Pinpoint the cell where the given text exists, returning its [X, Y] midpoint coordinate. 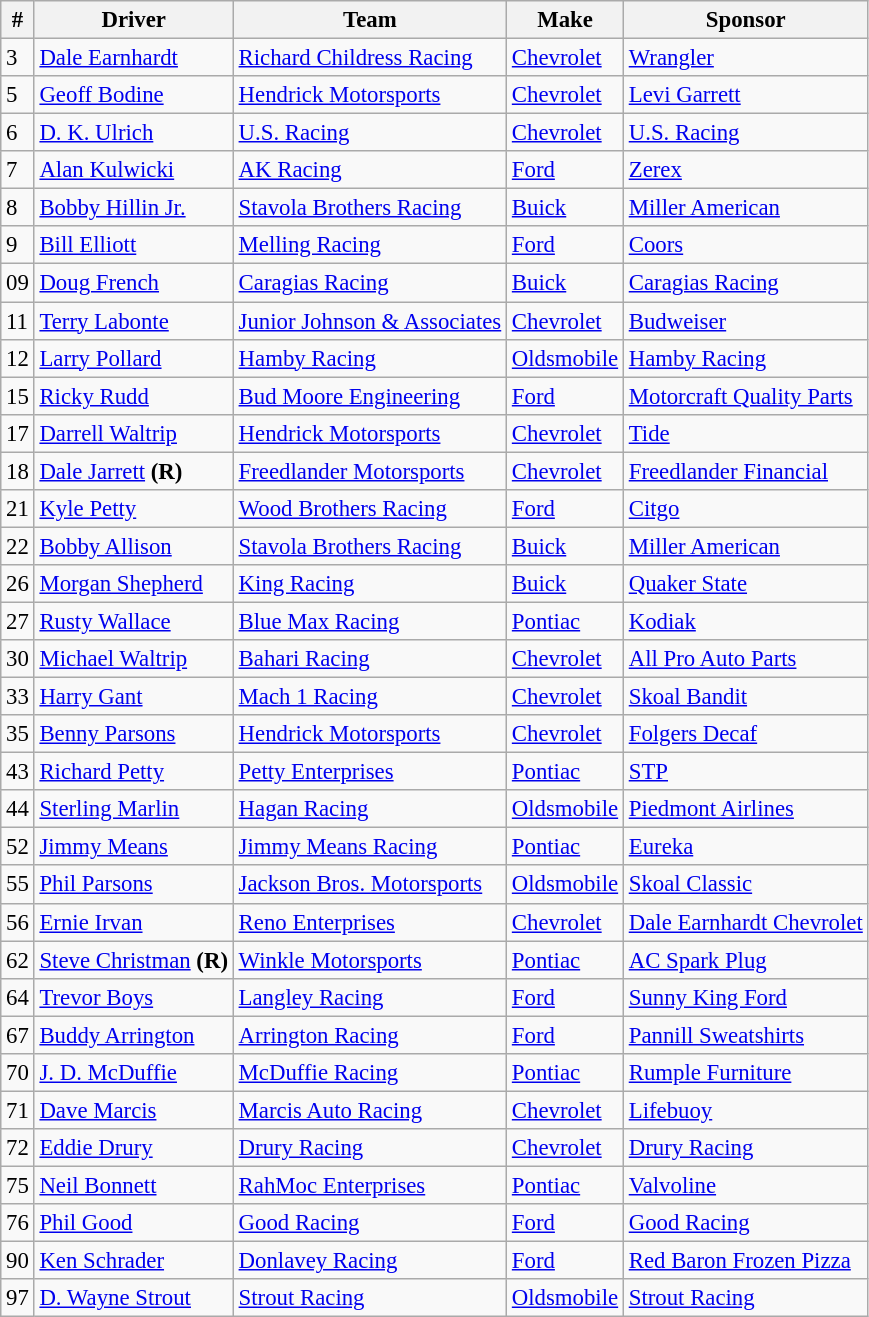
71 [18, 1110]
Geoff Bodine [134, 95]
Doug French [134, 283]
J. D. McDuffie [134, 1073]
Ricky Rudd [134, 396]
Sterling Marlin [134, 809]
Larry Pollard [134, 358]
62 [18, 960]
Dale Earnhardt Chevrolet [746, 922]
75 [18, 1185]
9 [18, 245]
Budweiser [746, 321]
Alan Kulwicki [134, 170]
Blue Max Racing [370, 621]
Phil Good [134, 1223]
D. Wayne Strout [134, 1298]
Richard Petty [134, 772]
3 [18, 58]
Rumple Furniture [746, 1073]
Valvoline [746, 1185]
22 [18, 546]
97 [18, 1298]
12 [18, 358]
Sponsor [746, 20]
Coors [746, 245]
7 [18, 170]
Trevor Boys [134, 997]
Jimmy Means [134, 847]
Arrington Racing [370, 1035]
Donlavey Racing [370, 1261]
76 [18, 1223]
Mach 1 Racing [370, 697]
Phil Parsons [134, 885]
Jimmy Means Racing [370, 847]
Reno Enterprises [370, 922]
Dave Marcis [134, 1110]
30 [18, 659]
RahMoc Enterprises [370, 1185]
Tide [746, 433]
Darrell Waltrip [134, 433]
Skoal Bandit [746, 697]
Sunny King Ford [746, 997]
Bobby Allison [134, 546]
Piedmont Airlines [746, 809]
Ken Schrader [134, 1261]
67 [18, 1035]
Harry Gant [134, 697]
Kyle Petty [134, 509]
55 [18, 885]
35 [18, 734]
70 [18, 1073]
Freedlander Motorsports [370, 471]
Kodiak [746, 621]
Levi Garrett [746, 95]
D. K. Ulrich [134, 133]
Bud Moore Engineering [370, 396]
Neil Bonnett [134, 1185]
Buddy Arrington [134, 1035]
26 [18, 584]
27 [18, 621]
Make [566, 20]
Steve Christman (R) [134, 960]
Petty Enterprises [370, 772]
Jackson Bros. Motorsports [370, 885]
56 [18, 922]
Terry Labonte [134, 321]
AC Spark Plug [746, 960]
Citgo [746, 509]
Dale Jarrett (R) [134, 471]
Morgan Shepherd [134, 584]
Junior Johnson & Associates [370, 321]
McDuffie Racing [370, 1073]
King Racing [370, 584]
Winkle Motorsports [370, 960]
Dale Earnhardt [134, 58]
Bobby Hillin Jr. [134, 208]
Team [370, 20]
21 [18, 509]
15 [18, 396]
33 [18, 697]
Motorcraft Quality Parts [746, 396]
90 [18, 1261]
Pannill Sweatshirts [746, 1035]
18 [18, 471]
Quaker State [746, 584]
Langley Racing [370, 997]
52 [18, 847]
Hagan Racing [370, 809]
8 [18, 208]
11 [18, 321]
43 [18, 772]
AK Racing [370, 170]
Lifebuoy [746, 1110]
Rusty Wallace [134, 621]
Driver [134, 20]
Richard Childress Racing [370, 58]
44 [18, 809]
All Pro Auto Parts [746, 659]
Wrangler [746, 58]
Wood Brothers Racing [370, 509]
Folgers Decaf [746, 734]
5 [18, 95]
Bill Elliott [134, 245]
72 [18, 1148]
STP [746, 772]
Skoal Classic [746, 885]
Ernie Irvan [134, 922]
6 [18, 133]
64 [18, 997]
Red Baron Frozen Pizza [746, 1261]
Michael Waltrip [134, 659]
Melling Racing [370, 245]
Freedlander Financial [746, 471]
Eureka [746, 847]
Zerex [746, 170]
09 [18, 283]
Benny Parsons [134, 734]
Marcis Auto Racing [370, 1110]
17 [18, 433]
Eddie Drury [134, 1148]
Bahari Racing [370, 659]
# [18, 20]
